From the cell containing the given text, extract its center point as (x, y) coordinate. 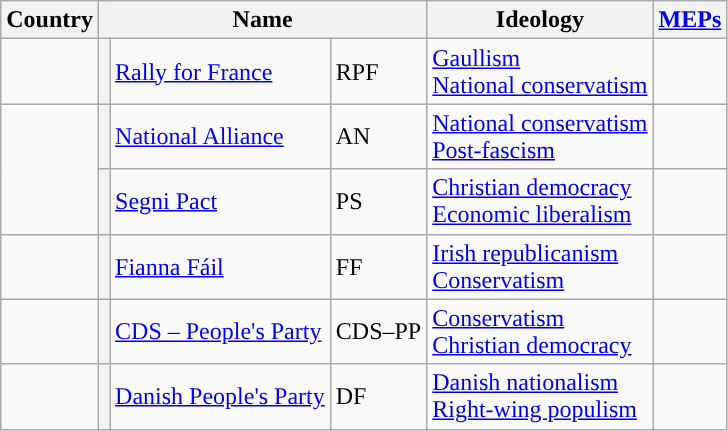
MEPs (690, 20)
National Alliance (220, 136)
Christian democracyEconomic liberalism (540, 202)
Danish People's Party (220, 396)
DF (378, 396)
Irish republicanismConservatism (540, 266)
RPF (378, 72)
CDS–PP (378, 332)
ConservatismChristian democracy (540, 332)
Country (50, 20)
National conservatismPost-fascism (540, 136)
FF (378, 266)
PS (378, 202)
Segni Pact (220, 202)
AN (378, 136)
Ideology (540, 20)
Rally for France (220, 72)
Danish nationalismRight-wing populism (540, 396)
Name (262, 20)
CDS – People's Party (220, 332)
Fianna Fáil (220, 266)
GaullismNational conservatism (540, 72)
